Locate the cell with the specified text and output its (x, y) center coordinate. 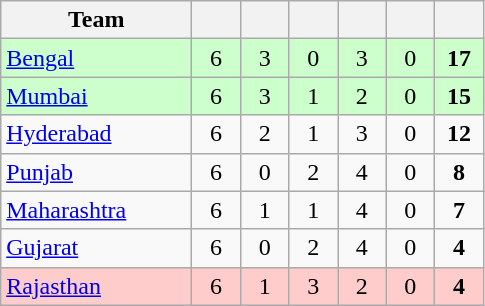
Punjab (96, 172)
15 (460, 96)
Bengal (96, 58)
Maharashtra (96, 210)
Mumbai (96, 96)
Rajasthan (96, 286)
Team (96, 20)
7 (460, 210)
8 (460, 172)
Hyderabad (96, 134)
17 (460, 58)
12 (460, 134)
Gujarat (96, 248)
